From the cell containing the given text, extract its center point as [x, y] coordinate. 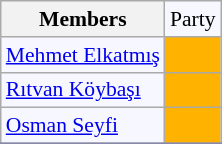
Osman Seyfi [83, 126]
Mehmet Elkatmış [83, 55]
Party [193, 19]
Members [83, 19]
Rıtvan Köybaşı [83, 90]
